Scan for the cell matching the given text and deliver its [x, y] coordinate at center. 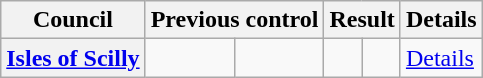
Council [73, 20]
Result [362, 20]
Isles of Scilly [73, 58]
Previous control [234, 20]
